From the cell containing the given text, extract its center point as [x, y] coordinate. 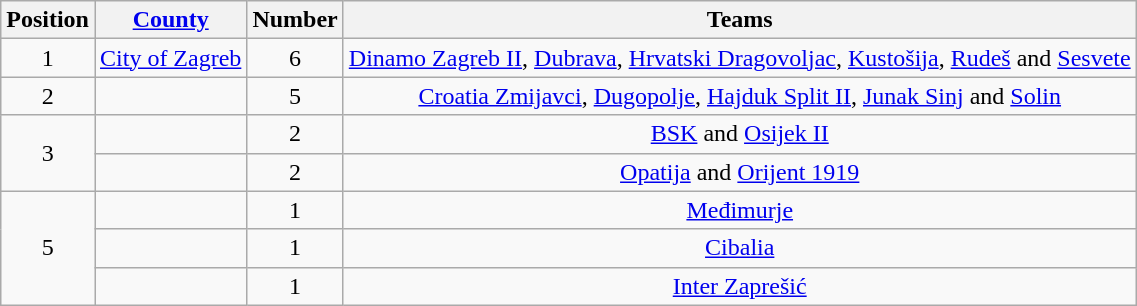
County [170, 20]
Međimurje [740, 210]
Opatija and Orijent 1919 [740, 172]
Dinamo Zagreb II, Dubrava, Hrvatski Dragovoljac, Kustošija, Rudeš and Sesvete [740, 58]
BSK and Osijek II [740, 134]
Number [295, 20]
Cibalia [740, 248]
3 [48, 153]
Teams [740, 20]
6 [295, 58]
City of Zagreb [170, 58]
Croatia Zmijavci, Dugopolje, Hajduk Split II, Junak Sinj and Solin [740, 96]
Position [48, 20]
Inter Zaprešić [740, 286]
